Pinpoint the cell where the given text exists, returning its [x, y] midpoint coordinate. 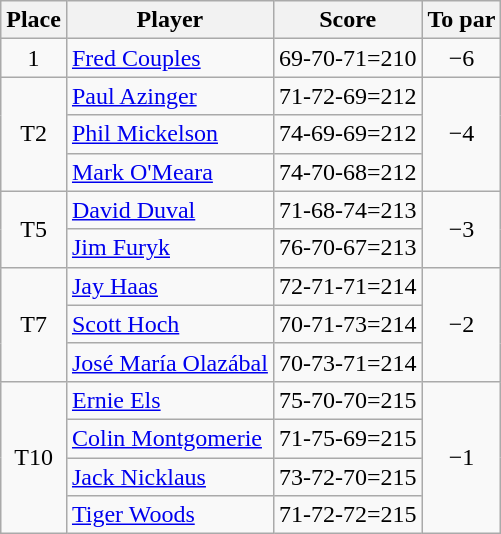
Jack Nicklaus [170, 477]
Player [170, 20]
74-70-68=212 [348, 172]
73-72-70=215 [348, 477]
76-70-67=213 [348, 248]
Score [348, 20]
To par [462, 20]
Scott Hoch [170, 324]
−6 [462, 58]
T5 [34, 229]
Phil Mickelson [170, 134]
−2 [462, 324]
−1 [462, 457]
74-69-69=212 [348, 134]
70-71-73=214 [348, 324]
Fred Couples [170, 58]
Jim Furyk [170, 248]
−3 [462, 229]
David Duval [170, 210]
Ernie Els [170, 400]
José María Olazábal [170, 362]
71-72-72=215 [348, 515]
Colin Montgomerie [170, 438]
T10 [34, 457]
75-70-70=215 [348, 400]
−4 [462, 134]
71-72-69=212 [348, 96]
Jay Haas [170, 286]
1 [34, 58]
Paul Azinger [170, 96]
69-70-71=210 [348, 58]
T2 [34, 134]
71-75-69=215 [348, 438]
70-73-71=214 [348, 362]
Mark O'Meara [170, 172]
71-68-74=213 [348, 210]
Place [34, 20]
T7 [34, 324]
72-71-71=214 [348, 286]
Tiger Woods [170, 515]
